Identify which cell holds the provided text, then report its [x, y] central coordinate. 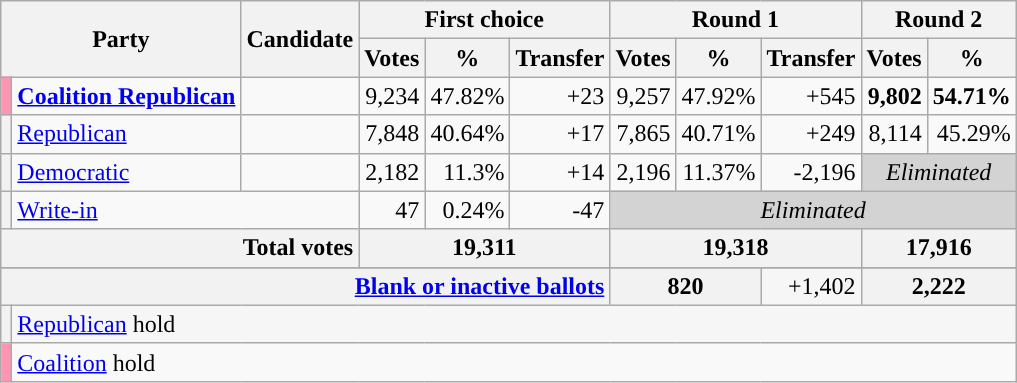
+17 [560, 134]
40.71% [718, 134]
7,848 [392, 134]
+1,402 [811, 286]
+14 [560, 172]
Democratic [126, 172]
17,916 [938, 248]
Blank or inactive ballots [306, 286]
47.92% [718, 96]
Party [121, 39]
Write-in [186, 210]
-2,196 [811, 172]
Republican hold [514, 324]
19,318 [736, 248]
7,865 [643, 134]
-47 [560, 210]
2,222 [938, 286]
9,257 [643, 96]
Candidate [300, 39]
+545 [811, 96]
+23 [560, 96]
2,196 [643, 172]
11.3% [468, 172]
0.24% [468, 210]
9,802 [894, 96]
Coalition hold [514, 362]
Total votes [180, 248]
54.71% [972, 96]
Round 1 [736, 20]
+249 [811, 134]
First choice [484, 20]
40.64% [468, 134]
9,234 [392, 96]
Round 2 [938, 20]
47.82% [468, 96]
Coalition Republican [126, 96]
2,182 [392, 172]
47 [392, 210]
Republican [126, 134]
45.29% [972, 134]
11.37% [718, 172]
820 [686, 286]
19,311 [484, 248]
8,114 [894, 134]
